Pinpoint the cell where the given text exists, returning its [X, Y] midpoint coordinate. 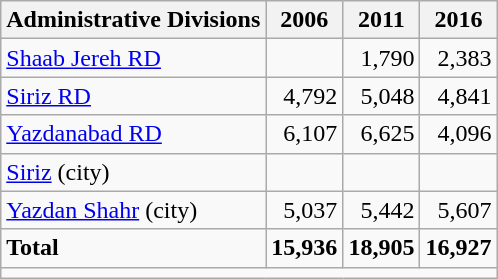
Shaab Jereh RD [134, 58]
4,792 [304, 96]
Siriz RD [134, 96]
5,442 [382, 210]
2006 [304, 20]
4,096 [458, 134]
6,107 [304, 134]
15,936 [304, 248]
4,841 [458, 96]
5,607 [458, 210]
Yazdanabad RD [134, 134]
5,037 [304, 210]
Total [134, 248]
Yazdan Shahr (city) [134, 210]
6,625 [382, 134]
Administrative Divisions [134, 20]
5,048 [382, 96]
1,790 [382, 58]
2016 [458, 20]
16,927 [458, 248]
Siriz (city) [134, 172]
2011 [382, 20]
2,383 [458, 58]
18,905 [382, 248]
